Determine the (x, y) coordinate at the center of the cell enclosing the given text.  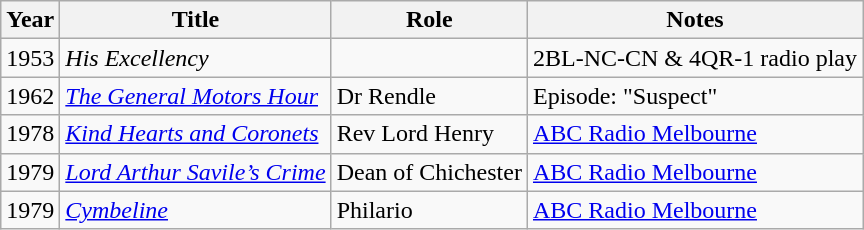
Dr Rendle (429, 96)
1978 (30, 134)
Rev Lord Henry (429, 134)
Year (30, 20)
Philario (429, 210)
Title (196, 20)
Cymbeline (196, 210)
Dean of Chichester (429, 172)
The General Motors Hour (196, 96)
1953 (30, 58)
Lord Arthur Savile’s Crime (196, 172)
Episode: "Suspect" (694, 96)
Role (429, 20)
Notes (694, 20)
2BL-NC-CN & 4QR-1 radio play (694, 58)
1962 (30, 96)
Kind Hearts and Coronets (196, 134)
His Excellency (196, 58)
